Search for the cell housing the specified text and yield its (x, y) center coordinate. 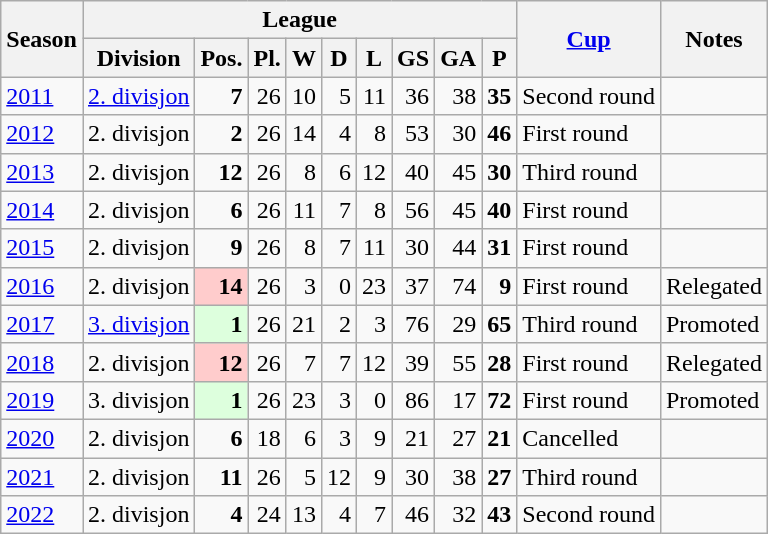
55 (458, 362)
D (338, 58)
35 (500, 96)
2020 (42, 438)
2015 (42, 248)
37 (414, 286)
56 (414, 210)
Season (42, 39)
Notes (714, 39)
24 (267, 515)
44 (458, 248)
2022 (42, 515)
L (374, 58)
Cup (589, 39)
2021 (42, 477)
2019 (42, 400)
76 (414, 324)
32 (458, 515)
65 (500, 324)
P (500, 58)
2017 (42, 324)
17 (458, 400)
53 (414, 134)
2011 (42, 96)
74 (458, 286)
72 (500, 400)
2013 (42, 172)
39 (414, 362)
League (299, 20)
2012 (42, 134)
Division (138, 58)
18 (267, 438)
Cancelled (589, 438)
Pos. (222, 58)
28 (500, 362)
2014 (42, 210)
29 (458, 324)
43 (500, 515)
86 (414, 400)
W (304, 58)
13 (304, 515)
31 (500, 248)
GA (458, 58)
Pl. (267, 58)
36 (414, 96)
2016 (42, 286)
GS (414, 58)
2018 (42, 362)
10 (304, 96)
